Identify which cell holds the provided text, then report its [X, Y] central coordinate. 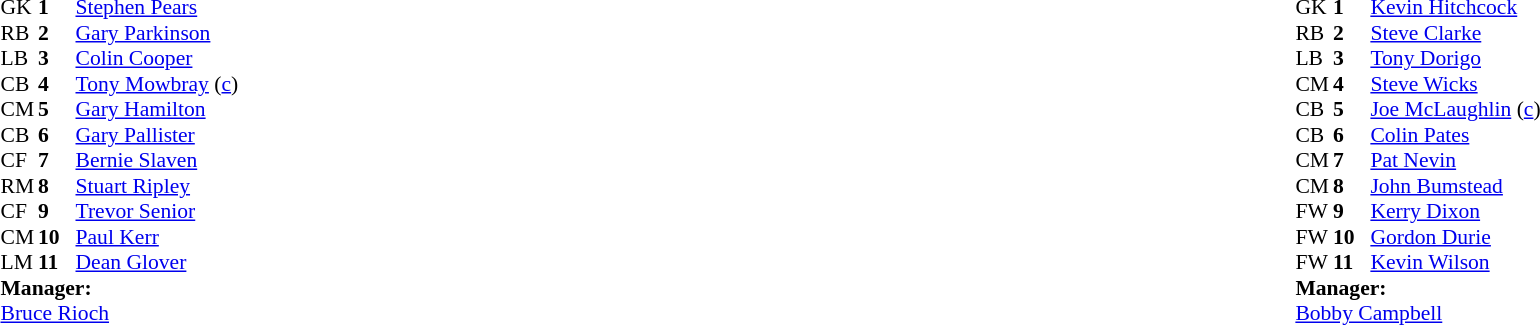
Trevor Senior [158, 211]
Tony Dorigo [1455, 59]
Gordon Durie [1455, 237]
Kevin Wilson [1455, 263]
Paul Kerr [158, 237]
Dean Glover [158, 263]
Tony Mowbray (c) [158, 84]
RM [19, 186]
Colin Pates [1455, 135]
Colin Cooper [158, 59]
Steve Clarke [1455, 33]
Steve Wicks [1455, 84]
Joe McLaughlin (c) [1455, 109]
Gary Hamilton [158, 109]
Gary Pallister [158, 135]
Stuart Ripley [158, 186]
Pat Nevin [1455, 161]
John Bumstead [1455, 186]
Kerry Dixon [1455, 211]
Bernie Slaven [158, 161]
LM [19, 263]
Gary Parkinson [158, 33]
